Output the [x, y] coordinate of the center of the cell containing the given text.  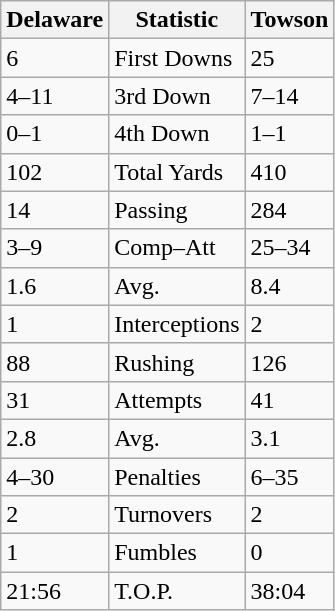
Rushing [177, 362]
T.O.P. [177, 591]
Delaware [55, 20]
102 [55, 172]
25–34 [290, 248]
410 [290, 172]
284 [290, 210]
126 [290, 362]
8.4 [290, 286]
Penalties [177, 477]
4th Down [177, 134]
Interceptions [177, 324]
88 [55, 362]
Comp–Att [177, 248]
3–9 [55, 248]
Towson [290, 20]
3rd Down [177, 96]
Total Yards [177, 172]
1–1 [290, 134]
25 [290, 58]
41 [290, 400]
1.6 [55, 286]
21:56 [55, 591]
0 [290, 553]
31 [55, 400]
4–11 [55, 96]
3.1 [290, 438]
38:04 [290, 591]
Attempts [177, 400]
Statistic [177, 20]
2.8 [55, 438]
14 [55, 210]
7–14 [290, 96]
4–30 [55, 477]
Fumbles [177, 553]
0–1 [55, 134]
6–35 [290, 477]
6 [55, 58]
Turnovers [177, 515]
First Downs [177, 58]
Passing [177, 210]
